Locate the cell with the specified text and output its [X, Y] center coordinate. 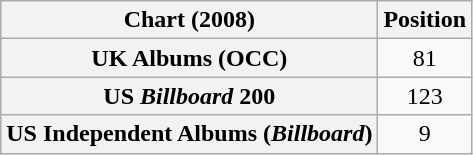
Position [425, 20]
123 [425, 96]
81 [425, 58]
US Billboard 200 [190, 96]
9 [425, 134]
US Independent Albums (Billboard) [190, 134]
Chart (2008) [190, 20]
UK Albums (OCC) [190, 58]
